Scan for the cell matching the given text and deliver its [x, y] coordinate at center. 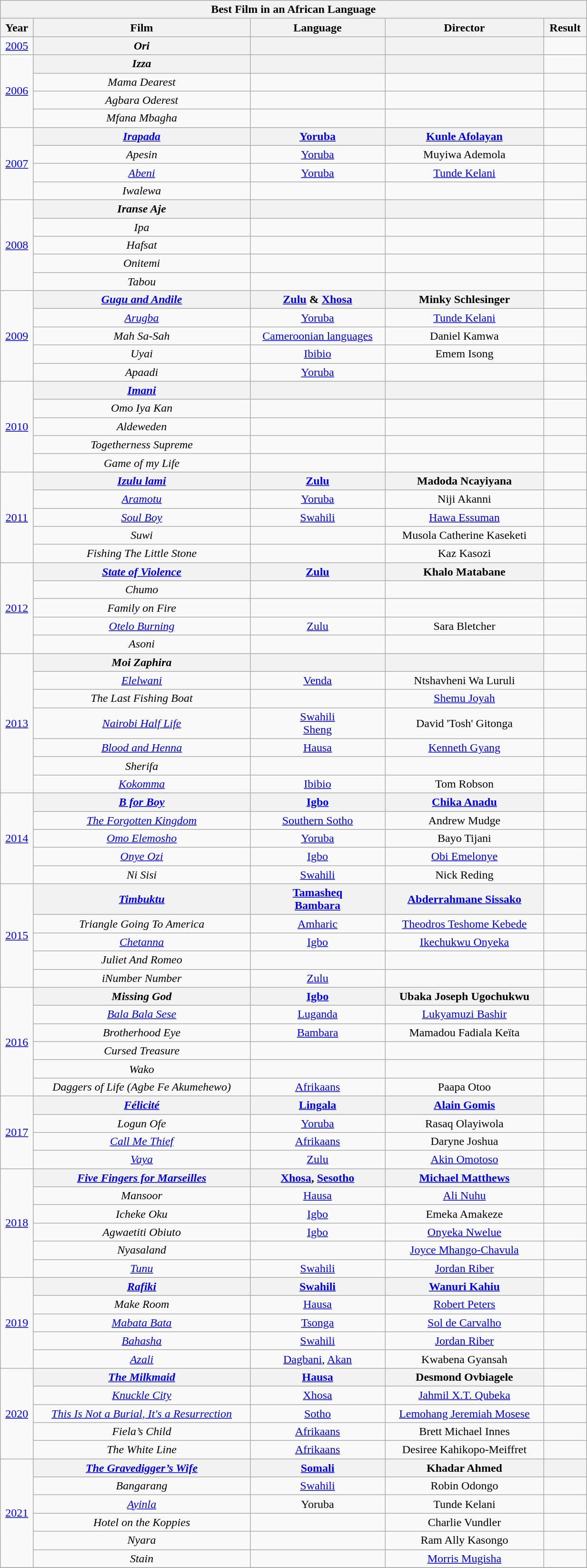
Michael Matthews [465, 1178]
Iwalewa [142, 191]
Shemu Joyah [465, 698]
2008 [17, 245]
2018 [17, 1223]
Nick Reding [465, 875]
Desiree Kahikopo-Meiffret [465, 1450]
Knuckle City [142, 1395]
2012 [17, 608]
Tom Robson [465, 784]
The White Line [142, 1450]
Mfana Mbagha [142, 118]
Hafsat [142, 245]
The Gravedigger’s Wife [142, 1468]
Tsonga [317, 1323]
Bangarang [142, 1486]
Onye Ozi [142, 857]
Best Film in an African Language [293, 10]
Akin Omotoso [465, 1160]
Cameroonian languages [317, 336]
Sol de Carvalho [465, 1323]
Juliet And Romeo [142, 960]
Triangle Going To America [142, 924]
Logun Ofe [142, 1123]
Director [465, 28]
Suwi [142, 536]
Ntshavheni Wa Luruli [465, 680]
Aldeweden [142, 426]
Dagbani, Akan [317, 1359]
The Last Fishing Boat [142, 698]
Khalo Matabane [465, 572]
Timbuktu [142, 900]
Ikechukwu Onyeka [465, 942]
Southern Sotho [317, 820]
Nairobi Half Life [142, 723]
Family on Fire [142, 608]
Omo Iya Kan [142, 408]
Film [142, 28]
Mah Sa-Sah [142, 336]
Agwaetiti Obiuto [142, 1232]
2009 [17, 336]
Five Fingers for Marseilles [142, 1178]
Bahasha [142, 1341]
Otelo Burning [142, 626]
Stain [142, 1558]
The Forgotten Kingdom [142, 820]
Fishing The Little Stone [142, 554]
Izulu lami [142, 481]
2014 [17, 838]
Mamadou Fadiala Keïta [465, 1032]
2007 [17, 163]
B for Boy [142, 802]
Brotherhood Eye [142, 1032]
2011 [17, 517]
2020 [17, 1413]
Kokomma [142, 784]
Wako [142, 1069]
Missing God [142, 996]
Ram Ally Kasongo [465, 1540]
Onitemi [142, 263]
Minky Schlesinger [465, 300]
Nyara [142, 1540]
2016 [17, 1042]
Abderrahmane Sissako [465, 900]
Chumo [142, 590]
Irapada [142, 136]
Zulu & Xhosa [317, 300]
Togetherness Supreme [142, 445]
Sherifa [142, 766]
Ayinla [142, 1504]
Izza [142, 64]
Chetanna [142, 942]
Daggers of Life (Agbe Fe Akumehewo) [142, 1087]
Lingala [317, 1105]
Xhosa, Sesotho [317, 1178]
Gugu and Andile [142, 300]
Imani [142, 390]
Emem Isong [465, 354]
Apaadi [142, 372]
The Milkmaid [142, 1377]
Rasaq Olayiwola [465, 1123]
Soul Boy [142, 517]
Sara Bletcher [465, 626]
Wanuri Kahiu [465, 1286]
Mama Dearest [142, 82]
Paapa Otoo [465, 1087]
Kwabena Gyansah [465, 1359]
Game of my Life [142, 463]
Elelwani [142, 680]
Félicité [142, 1105]
Tunu [142, 1268]
Ipa [142, 227]
Charlie Vundler [465, 1522]
2019 [17, 1323]
Omo Elemosho [142, 839]
Make Room [142, 1305]
Abeni [142, 172]
Joyce Mhango-Chavula [465, 1250]
Kenneth Gyang [465, 748]
Kaz Kasozi [465, 554]
Somali [317, 1468]
Venda [317, 680]
Apesin [142, 154]
Moi Zaphira [142, 662]
Nyasaland [142, 1250]
Mabata Bata [142, 1323]
Daniel Kamwa [465, 336]
Theodros Teshome Kebede [465, 924]
Azali [142, 1359]
Ali Nuhu [465, 1196]
State of Violence [142, 572]
Robert Peters [465, 1305]
Cursed Treasure [142, 1051]
Onyeka Nwelue [465, 1232]
Ni Sisi [142, 875]
Jahmil X.T. Qubeka [465, 1395]
Blood and Henna [142, 748]
2017 [17, 1132]
Andrew Mudge [465, 820]
Vaya [142, 1160]
Robin Odongo [465, 1486]
Daryne Joshua [465, 1142]
Iranse Aje [142, 209]
Tabou [142, 282]
Madoda Ncayiyana [465, 481]
2013 [17, 723]
Ori [142, 46]
Xhosa [317, 1395]
Bambara [317, 1032]
Asoni [142, 644]
2021 [17, 1513]
Kunle Afolayan [465, 136]
Khadar Ahmed [465, 1468]
Year [17, 28]
2015 [17, 936]
Fiela’s Child [142, 1432]
Niji Akanni [465, 499]
Emeka Amakeze [465, 1214]
TamasheqBambara [317, 900]
Call Me Thief [142, 1142]
Lemohang Jeremiah Mosese [465, 1414]
Luganda [317, 1014]
Bayo Tijani [465, 839]
Alain Gomis [465, 1105]
Rafiki [142, 1286]
This Is Not a Burial, It's a Resurrection [142, 1414]
Ubaka Joseph Ugochukwu [465, 996]
Chika Anadu [465, 802]
Agbara Oderest [142, 100]
David 'Tosh' Gitonga [465, 723]
2010 [17, 426]
Language [317, 28]
Lukyamuzi Bashir [465, 1014]
Morris Mugisha [465, 1558]
Muyiwa Ademola [465, 154]
Desmond Ovbiagele [465, 1377]
Uyai [142, 354]
2005 [17, 46]
Result [565, 28]
Icheke Oku [142, 1214]
Mansoor [142, 1196]
Arugba [142, 318]
2006 [17, 91]
Bala Bala Sese [142, 1014]
Sotho [317, 1414]
Musola Catherine Kaseketi [465, 536]
Amharic [317, 924]
Hotel on the Koppies [142, 1522]
iNumber Number [142, 978]
Aramotu [142, 499]
Hawa Essuman [465, 517]
SwahiliSheng [317, 723]
Brett Michael Innes [465, 1432]
Obi Emelonye [465, 857]
